Extract the [x, y] coordinate from the center of the cell holding the provided text.  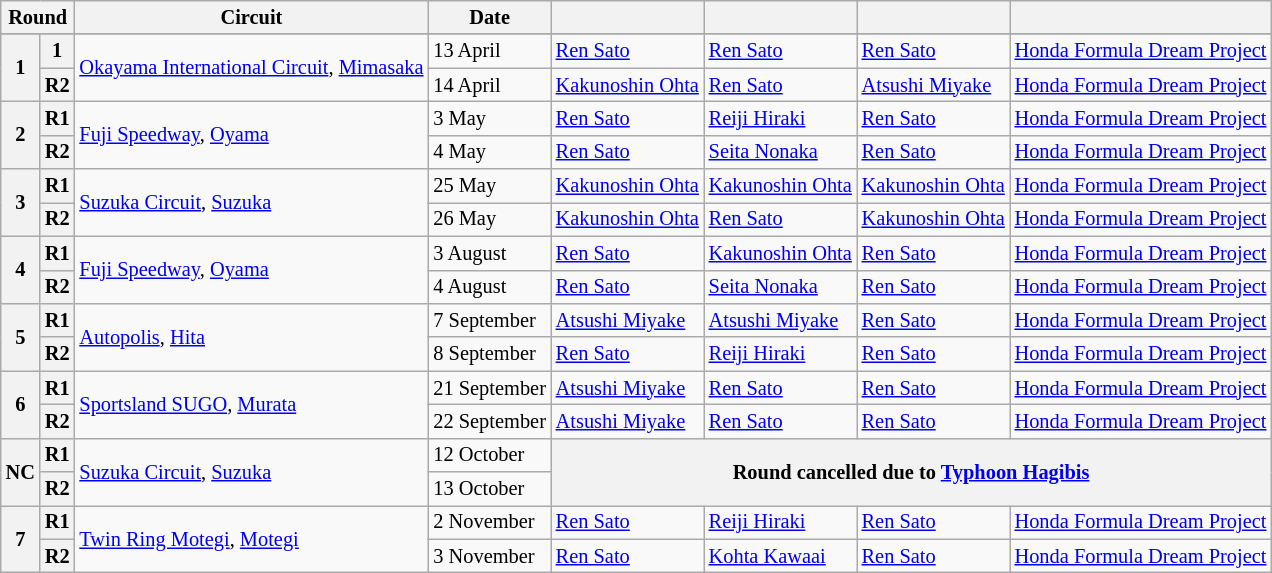
Date [489, 17]
4 [20, 270]
NC [20, 472]
25 May [489, 186]
7 [20, 538]
4 August [489, 287]
Circuit [251, 17]
22 September [489, 421]
Round [38, 17]
3 May [489, 118]
8 September [489, 354]
Okayama International Circuit, Mimasaka [251, 68]
3 August [489, 253]
12 October [489, 455]
3 [20, 202]
Twin Ring Motegi, Motegi [251, 538]
13 October [489, 489]
2 November [489, 522]
6 [20, 404]
14 April [489, 85]
26 May [489, 219]
7 September [489, 320]
Kohta Kawaai [780, 556]
3 November [489, 556]
13 April [489, 51]
2 [20, 134]
5 [20, 336]
Round cancelled due to Typhoon Hagibis [912, 472]
Sportsland SUGO, Murata [251, 404]
21 September [489, 388]
4 May [489, 152]
Autopolis, Hita [251, 336]
